Return (X, Y) of the center of cell containing provided text 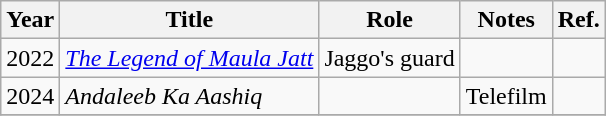
Role (390, 20)
Ref. (578, 20)
Andaleeb Ka Aashiq (190, 96)
Jaggo's guard (390, 58)
2022 (30, 58)
Notes (506, 20)
The Legend of Maula Jatt (190, 58)
Year (30, 20)
Telefilm (506, 96)
2024 (30, 96)
Title (190, 20)
